Locate the cell with the specified text and output its (X, Y) center coordinate. 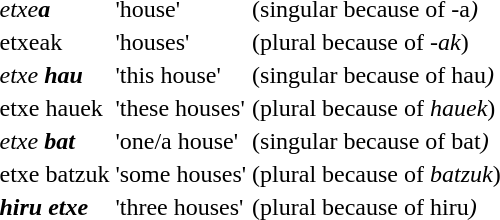
'one/a house' (181, 141)
'some houses' (181, 174)
'these houses' (181, 108)
'houses' (181, 42)
'this house' (181, 75)
